Return the (X, Y) coordinate for the center point of the cell that contains the specified text.  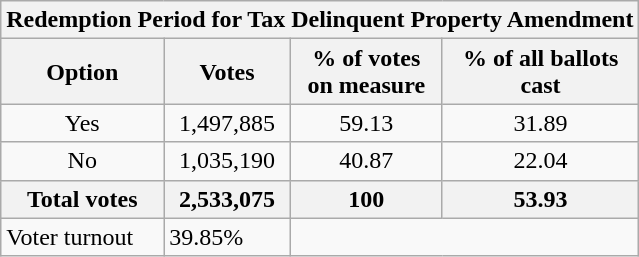
1,497,885 (228, 123)
39.85% (228, 237)
Redemption Period for Tax Delinquent Property Amendment (320, 20)
Option (82, 72)
Total votes (82, 199)
40.87 (366, 161)
59.13 (366, 123)
53.93 (540, 199)
2,533,075 (228, 199)
No (82, 161)
% of voteson measure (366, 72)
22.04 (540, 161)
Voter turnout (82, 237)
Yes (82, 123)
1,035,190 (228, 161)
Votes (228, 72)
31.89 (540, 123)
100 (366, 199)
% of all ballotscast (540, 72)
